Determine the [x, y] coordinate at the center of the cell enclosing the given text.  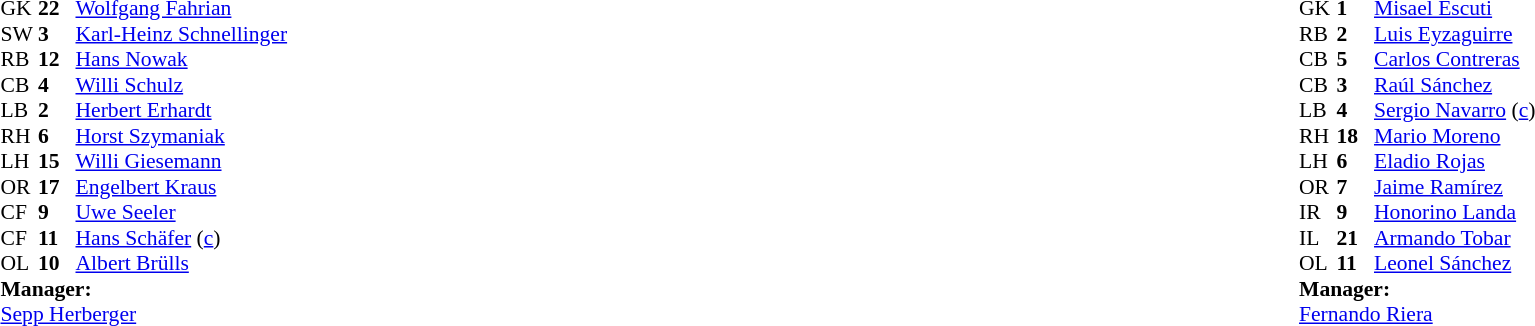
Mario Moreno [1454, 136]
15 [57, 161]
18 [1356, 136]
Luis Eyzaguirre [1454, 34]
IR [1318, 213]
Albert Brülls [182, 263]
Eladio Rojas [1454, 161]
Willi Giesemann [182, 161]
Leonel Sánchez [1454, 263]
Engelbert Kraus [182, 187]
Sergio Navarro (c) [1454, 111]
IL [1318, 238]
5 [1356, 59]
Jaime Ramírez [1454, 187]
21 [1356, 238]
Uwe Seeler [182, 213]
7 [1356, 187]
Hans Nowak [182, 59]
Armando Tobar [1454, 238]
Hans Schäfer (c) [182, 238]
Karl-Heinz Schnellinger [182, 34]
SW [19, 34]
Horst Szymaniak [182, 136]
12 [57, 59]
Carlos Contreras [1454, 59]
Raúl Sánchez [1454, 85]
10 [57, 263]
17 [57, 187]
Herbert Erhardt [182, 111]
Honorino Landa [1454, 213]
Willi Schulz [182, 85]
